Extract the (x, y) coordinate from the center of the cell holding the provided text.  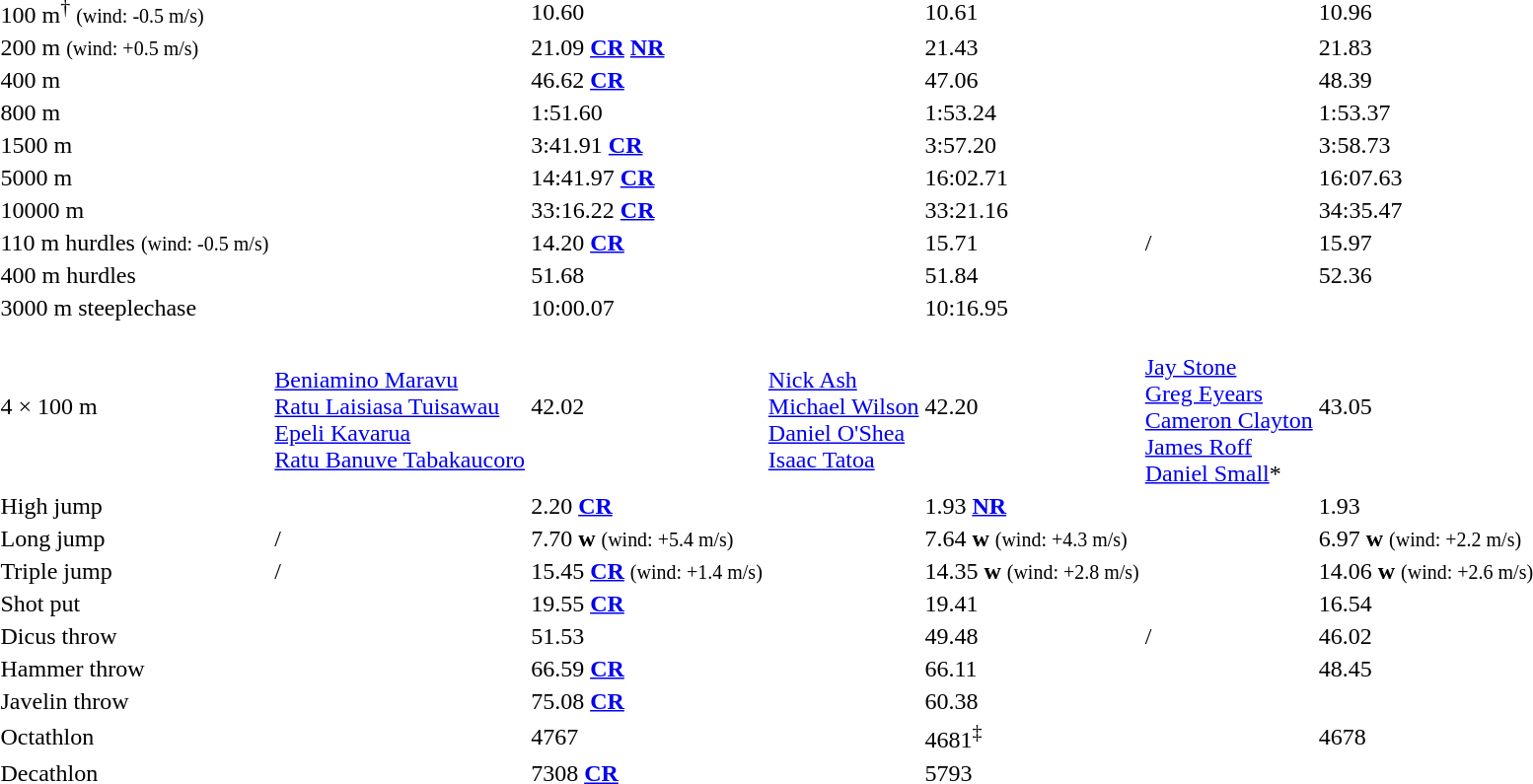
16:02.71 (1032, 178)
15.71 (1032, 243)
49.48 (1032, 636)
51.84 (1032, 275)
46.62 CR (647, 80)
66.59 CR (647, 669)
3:41.91 CR (647, 145)
19.41 (1032, 604)
7.64 w (wind: +4.3 m/s) (1032, 538)
15.45 CR (wind: +1.4 m/s) (647, 571)
10:00.07 (647, 308)
Jay StoneGreg EyearsCameron ClaytonJames RoffDaniel Small* (1229, 406)
47.06 (1032, 80)
21.43 (1032, 47)
1:51.60 (647, 112)
19.55 CR (647, 604)
1.93 NR (1032, 506)
14.20 CR (647, 243)
33:21.16 (1032, 210)
51.53 (647, 636)
4767 (647, 737)
14.35 w (wind: +2.8 m/s) (1032, 571)
42.20 (1032, 406)
1:53.24 (1032, 112)
66.11 (1032, 669)
42.02 (647, 406)
2.20 CR (647, 506)
Beniamino MaravuRatu Laisiasa TuisawauEpeli KavaruaRatu Banuve Tabakaucoro (401, 406)
3:57.20 (1032, 145)
14:41.97 CR (647, 178)
51.68 (647, 275)
Nick AshMichael WilsonDaniel O'SheaIsaac Tatoa (843, 406)
7.70 w (wind: +5.4 m/s) (647, 538)
60.38 (1032, 701)
21.09 CR NR (647, 47)
4681‡ (1032, 737)
75.08 CR (647, 701)
10:16.95 (1032, 308)
33:16.22 CR (647, 210)
